Locate the cell with the specified text and output its (X, Y) center coordinate. 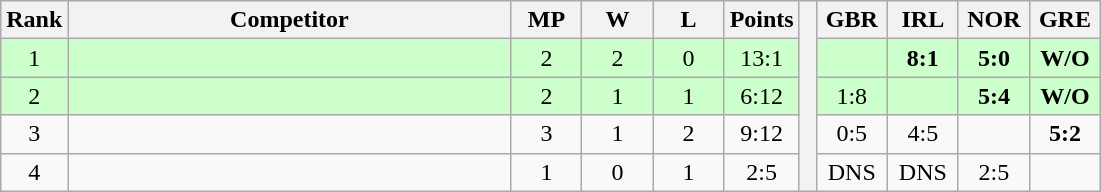
IRL (922, 20)
Rank (34, 20)
4:5 (922, 134)
MP (546, 20)
13:1 (762, 58)
Competitor (290, 20)
8:1 (922, 58)
NOR (994, 20)
GRE (1064, 20)
5:0 (994, 58)
L (688, 20)
9:12 (762, 134)
5:2 (1064, 134)
W (618, 20)
5:4 (994, 96)
Points (762, 20)
GBR (852, 20)
1:8 (852, 96)
6:12 (762, 96)
0:5 (852, 134)
4 (34, 172)
